From the cell containing the given text, extract its center point as [X, Y] coordinate. 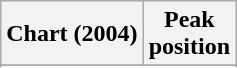
Peakposition [189, 34]
Chart (2004) [72, 34]
